Pinpoint the cell where the given text exists, returning its (x, y) midpoint coordinate. 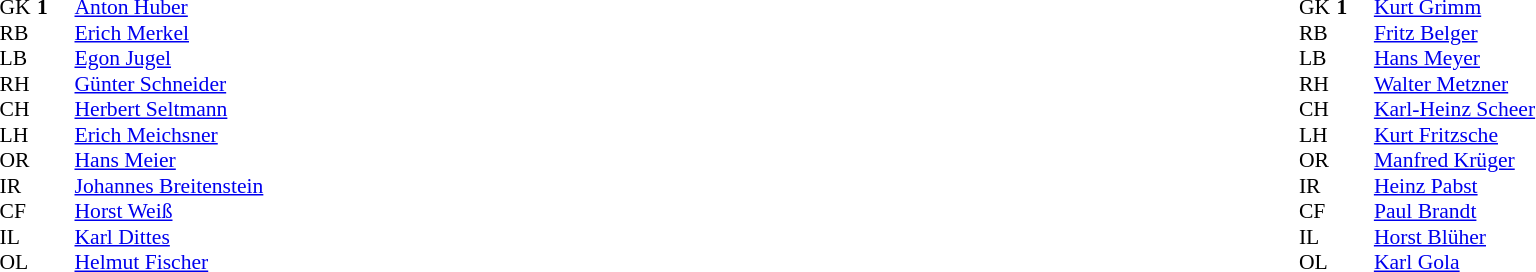
Egon Jugel (168, 59)
Erich Merkel (168, 33)
Walter Metzner (1454, 84)
Erich Meichsner (168, 135)
Horst Blüher (1454, 237)
Manfred Krüger (1454, 161)
Hans Meier (168, 161)
Horst Weiß (168, 211)
Heinz Pabst (1454, 186)
Karl Dittes (168, 237)
Kurt Fritzsche (1454, 135)
Johannes Breitenstein (168, 186)
Fritz Belger (1454, 33)
Karl-Heinz Scheer (1454, 109)
Günter Schneider (168, 84)
Hans Meyer (1454, 59)
Herbert Seltmann (168, 109)
Paul Brandt (1454, 211)
